Output the [x, y] coordinate of the center of the cell containing the given text.  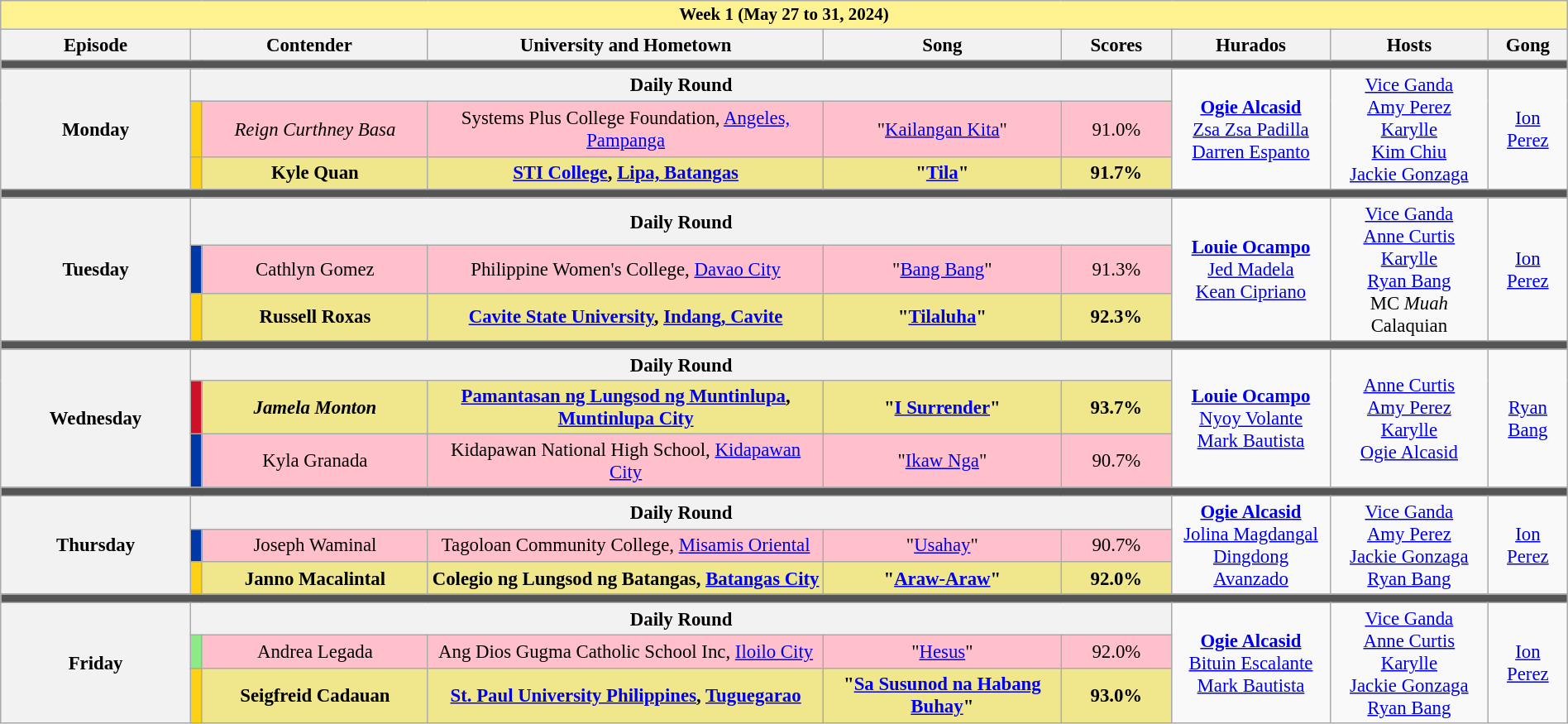
91.0% [1116, 129]
Ryan Bang [1528, 419]
Ogie AlcasidZsa Zsa PadillaDarren Espanto [1250, 129]
Week 1 (May 27 to 31, 2024) [784, 15]
"Kailangan Kita" [943, 129]
Scores [1116, 45]
Seigfreid Cadauan [314, 695]
Thursday [96, 546]
Wednesday [96, 419]
Hurados [1250, 45]
Monday [96, 129]
Ogie AlcasidBituin EscalanteMark Bautista [1250, 664]
Russell Roxas [314, 317]
91.7% [1116, 172]
92.3% [1116, 317]
Andrea Legada [314, 652]
Kyla Granada [314, 462]
Gong [1528, 45]
"Araw-Araw" [943, 578]
Tagoloan Community College, Misamis Oriental [625, 545]
Joseph Waminal [314, 545]
"Sa Susunod na Habang Buhay" [943, 695]
Song [943, 45]
"I Surrender" [943, 407]
Systems Plus College Foundation, Angeles, Pampanga [625, 129]
Kyle Quan [314, 172]
Tuesday [96, 270]
Ogie AlcasidJolina MagdangalDingdong Avanzado [1250, 546]
Kidapawan National High School, Kidapawan City [625, 462]
Hosts [1409, 45]
93.0% [1116, 695]
Vice GandaAnne CurtisKarylleRyan BangMC Muah Calaquian [1409, 270]
Pamantasan ng Lungsod ng Muntinlupa, Muntinlupa City [625, 407]
91.3% [1116, 270]
STI College, Lipa, Batangas [625, 172]
Reign Curthney Basa [314, 129]
Friday [96, 664]
"Tila" [943, 172]
Colegio ng Lungsod ng Batangas, Batangas City [625, 578]
Ang Dios Gugma Catholic School Inc, Iloilo City [625, 652]
Episode [96, 45]
Cathlyn Gomez [314, 270]
Philippine Women's College, Davao City [625, 270]
"Hesus" [943, 652]
Vice GandaAnne CurtisKarylleJackie GonzagaRyan Bang [1409, 664]
Contender [309, 45]
Jamela Monton [314, 407]
Louie OcampoNyoy VolanteMark Bautista [1250, 419]
Cavite State University, Indang, Cavite [625, 317]
Vice GandaAmy PerezKarylleKim ChiuJackie Gonzaga [1409, 129]
St. Paul University Philippines, Tuguegarao [625, 695]
93.7% [1116, 407]
"Bang Bang" [943, 270]
University and Hometown [625, 45]
Louie OcampoJed MadelaKean Cipriano [1250, 270]
"Usahay" [943, 545]
"Tilaluha" [943, 317]
"Ikaw Nga" [943, 462]
Anne CurtisAmy PerezKarylleOgie Alcasid [1409, 419]
Vice GandaAmy PerezJackie GonzagaRyan Bang [1409, 546]
Janno Macalintal [314, 578]
